Extract the [x, y] coordinate from the center of the cell holding the provided text.  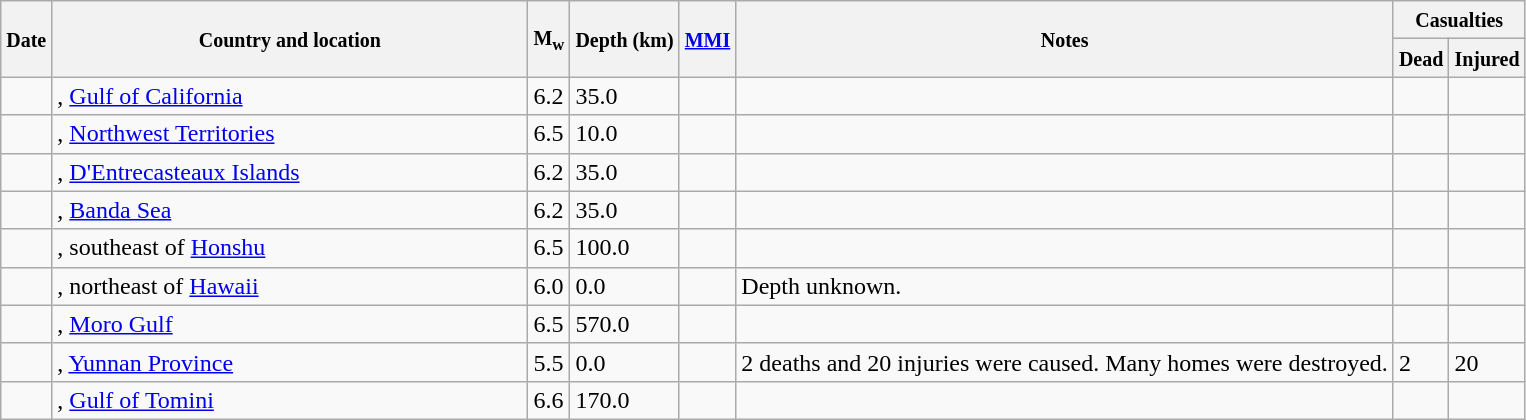
Mw [549, 39]
, Banda Sea [290, 210]
, Gulf of California [290, 96]
6.6 [549, 400]
Casualties [1459, 20]
, Gulf of Tomini [290, 400]
Notes [1065, 39]
170.0 [624, 400]
10.0 [624, 134]
2 [1421, 362]
, Northwest Territories [290, 134]
, northeast of Hawaii [290, 286]
Depth unknown. [1065, 286]
, Moro Gulf [290, 324]
Dead [1421, 58]
20 [1487, 362]
Depth (km) [624, 39]
Date [26, 39]
, Yunnan Province [290, 362]
, D'Entrecasteaux Islands [290, 172]
570.0 [624, 324]
, southeast of Honshu [290, 248]
5.5 [549, 362]
2 deaths and 20 injuries were caused. Many homes were destroyed. [1065, 362]
Injured [1487, 58]
MMI [708, 39]
6.0 [549, 286]
100.0 [624, 248]
Country and location [290, 39]
